For the text-containing cell, return its midpoint in [X, Y] coordinate format. 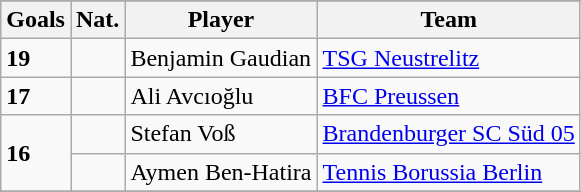
Stefan Voß [221, 134]
17 [36, 96]
Team [448, 20]
Tennis Borussia Berlin [448, 172]
TSG Neustrelitz [448, 58]
Ali Avcıoğlu [221, 96]
16 [36, 153]
Goals [36, 20]
BFC Preussen [448, 96]
19 [36, 58]
Nat. [97, 20]
Player [221, 20]
Aymen Ben-Hatira [221, 172]
Brandenburger SC Süd 05 [448, 134]
Benjamin Gaudian [221, 58]
